Output the [X, Y] coordinate of the center of the cell containing the given text.  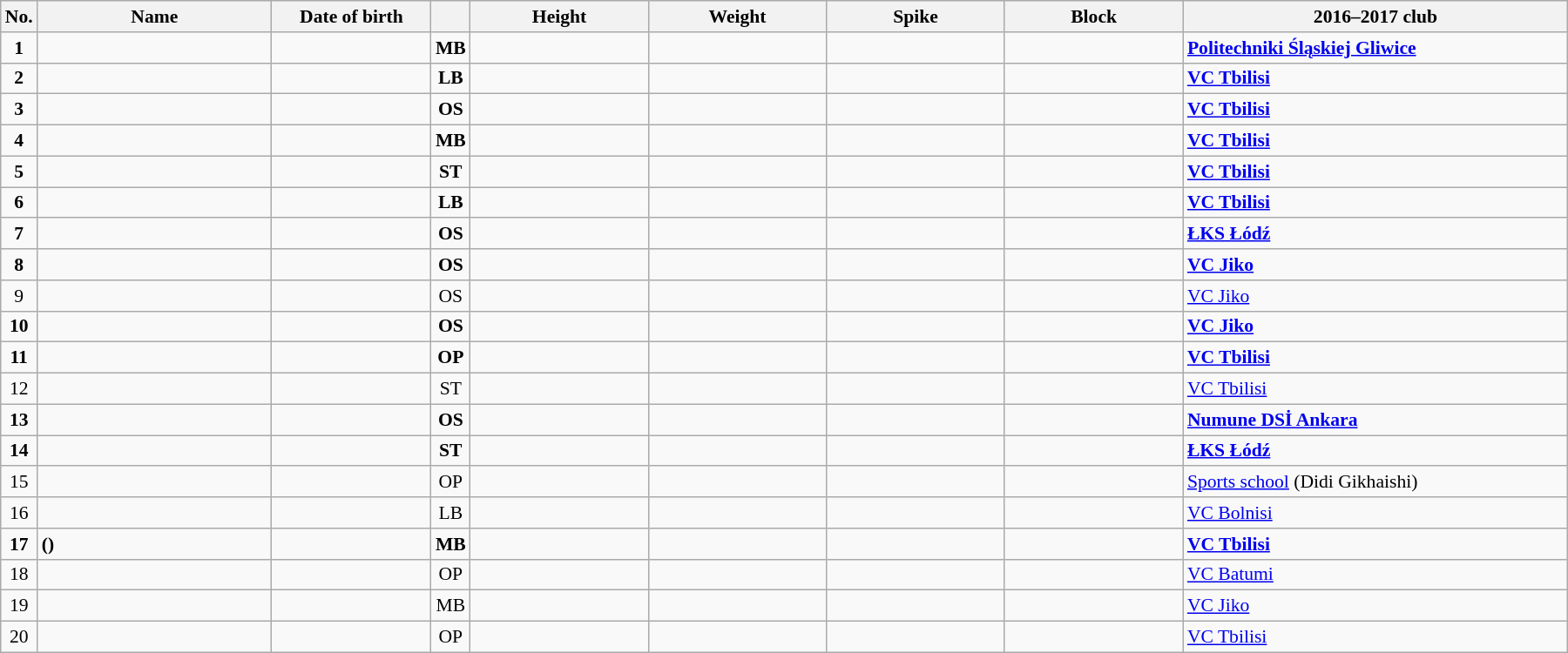
3 [19, 110]
15 [19, 482]
Spike [916, 17]
17 [19, 544]
5 [19, 172]
Name [155, 17]
16 [19, 513]
12 [19, 389]
No. [19, 17]
7 [19, 234]
Height [559, 17]
14 [19, 451]
Date of birth [352, 17]
11 [19, 358]
20 [19, 637]
VC Bolnisi [1375, 513]
19 [19, 606]
Politechniki Śląskiej Gliwice [1375, 48]
1 [19, 48]
13 [19, 420]
18 [19, 575]
2 [19, 78]
() [155, 544]
9 [19, 296]
Block [1094, 17]
6 [19, 203]
Weight [737, 17]
VC Batumi [1375, 575]
8 [19, 265]
4 [19, 141]
2016–2017 club [1375, 17]
10 [19, 326]
Sports school (Didi Gikhaishi) [1375, 482]
Numune DSİ Ankara [1375, 420]
